Determine the (x, y) coordinate at the center of the cell enclosing the given text.  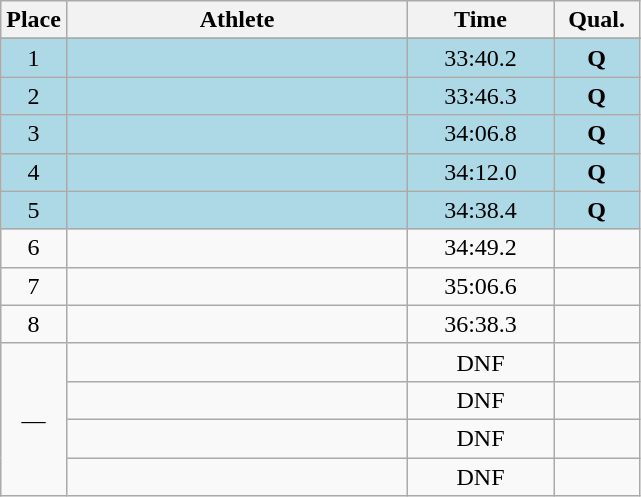
3 (34, 134)
33:46.3 (481, 96)
36:38.3 (481, 324)
35:06.6 (481, 286)
34:12.0 (481, 172)
8 (34, 324)
2 (34, 96)
34:06.8 (481, 134)
Qual. (597, 20)
1 (34, 58)
Place (34, 20)
6 (34, 248)
34:49.2 (481, 248)
5 (34, 210)
Athlete (236, 20)
Time (481, 20)
— (34, 419)
7 (34, 286)
4 (34, 172)
33:40.2 (481, 58)
34:38.4 (481, 210)
